From the cell containing the given text, extract its center point as (x, y) coordinate. 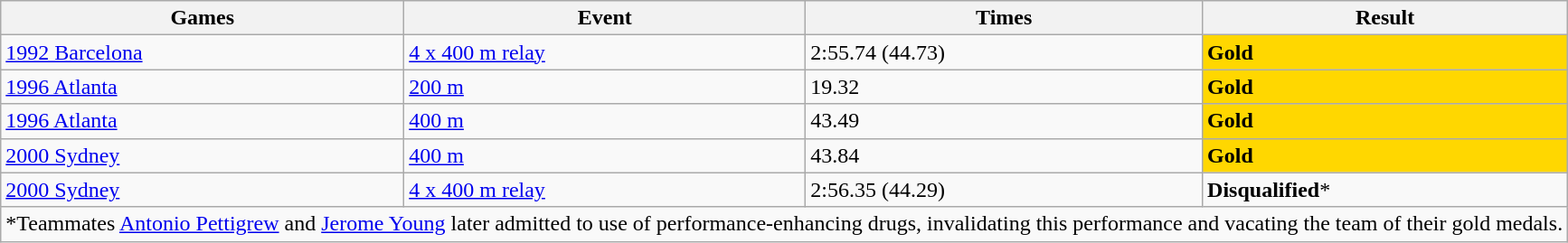
2:55.74 (44.73) (1004, 52)
Disqualified* (1385, 190)
43.49 (1004, 121)
Games (203, 18)
Event (605, 18)
19.32 (1004, 87)
1992 Barcelona (203, 52)
200 m (605, 87)
Times (1004, 18)
43.84 (1004, 155)
2:56.35 (44.29) (1004, 190)
Result (1385, 18)
